Identify which cell holds the provided text, then report its [X, Y] central coordinate. 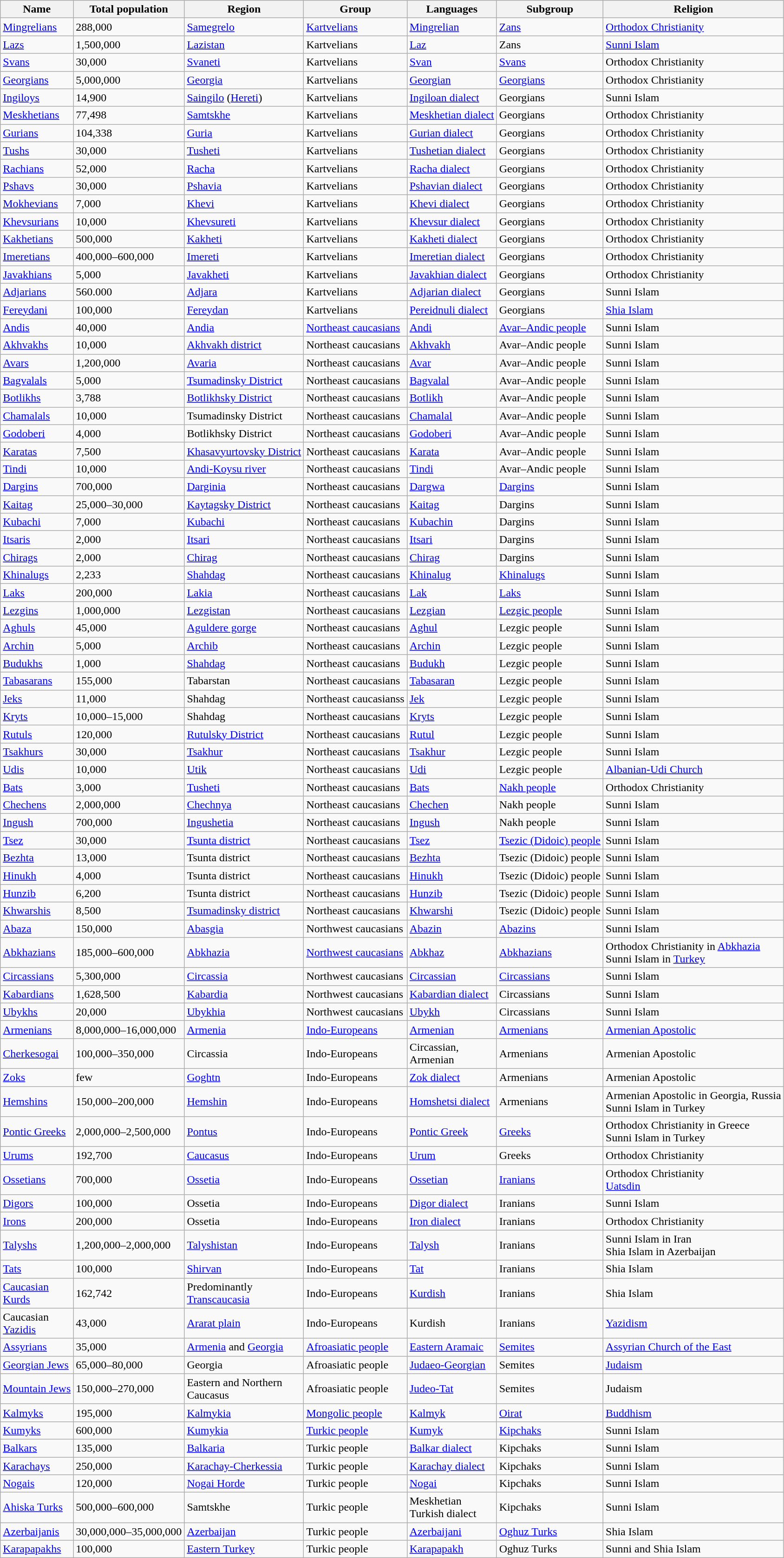
Sunni and Shia Islam [694, 1549]
Azerbaijani [451, 1532]
3,000 [129, 787]
Armenian [451, 1029]
Gurians [37, 133]
Tats [37, 1269]
Meskhetian dialect [451, 115]
Tsakhurs [37, 752]
Buddhism [694, 1413]
Karapapakhs [37, 1549]
Armenia and Georgia [244, 1347]
Orthodox Christianity in GreeceSunni Islam in Turkey [694, 1132]
5,300,000 [129, 976]
few [129, 1077]
Karachay dialect [451, 1466]
Botlikhs [37, 398]
Ossetian [451, 1180]
Dargwa [451, 486]
Bagvalals [37, 380]
30,000,000–35,000,000 [129, 1532]
Ingushetia [244, 823]
Chechnya [244, 805]
104,338 [129, 133]
Adjarians [37, 292]
52,000 [129, 168]
Chechen [451, 805]
Assyrians [37, 1347]
Tabarstan [244, 681]
Avar [451, 363]
Ararat plain [244, 1323]
Eastern and NorthernCaucasus [244, 1389]
CaucasianKurds [37, 1293]
600,000 [129, 1430]
Kubachin [451, 522]
560.000 [129, 292]
Balkar dialect [451, 1448]
Akhvakhs [37, 345]
Armenian Apostolic in Georgia, RussiaSunni Islam in Turkey [694, 1101]
CaucasianYazidis [37, 1323]
Goghtn [244, 1077]
Jeks [37, 699]
Svan [451, 62]
Pshavia [244, 186]
Imeretians [37, 257]
Digor dialect [451, 1204]
Samegrelo [244, 27]
Budukh [451, 663]
Kalmyk [451, 1413]
Lezgian [451, 610]
Akhvakh [451, 345]
Imeretian dialect [451, 257]
35,000 [129, 1347]
1,500,000 [129, 45]
1,000 [129, 663]
Khevsurians [37, 222]
1,628,500 [129, 994]
Tat [451, 1269]
192,700 [129, 1156]
Akhvakh district [244, 345]
Pontic Greek [451, 1132]
Kalmykia [244, 1413]
Armenia [244, 1029]
Oirat [550, 1413]
Karachay-Cherkessia [244, 1466]
Chirags [37, 557]
Aghuls [37, 628]
Orthodox Christianity in AbkhaziaSunni Islam in Turkey [694, 952]
Rutul [451, 734]
Balkaria [244, 1448]
Kumyks [37, 1430]
500,000–600,000 [129, 1508]
Karapapakh [451, 1549]
Guria [244, 133]
Kalmyks [37, 1413]
20,000 [129, 1012]
Chamalals [37, 416]
Pontic Greeks [37, 1132]
Lezgins [37, 610]
Rutulsky District [244, 734]
1,200,000–2,000,000 [129, 1245]
Georgian [451, 80]
Ossetians [37, 1180]
Javakhian dialect [451, 275]
Saingilo (Hereti) [244, 98]
Adjarian dialect [451, 292]
65,000–80,000 [129, 1365]
Abkhazia [244, 952]
Javakheti [244, 275]
Judaeo-Georgian [451, 1365]
Tabasaran [451, 681]
Nogai [451, 1484]
2,000,000 [129, 805]
Talyshistan [244, 1245]
Lak [451, 593]
Avaria [244, 363]
Ubykhia [244, 1012]
400,000–600,000 [129, 257]
40,000 [129, 327]
Kakheti dialect [451, 239]
185,000–600,000 [129, 952]
Avars [37, 363]
Mokhevians [37, 203]
Judeo-Tat [451, 1389]
2,233 [129, 575]
3,788 [129, 398]
Irons [37, 1221]
Hemshin [244, 1101]
Tushetian dialect [451, 151]
Group [355, 9]
Adjara [244, 292]
Rachians [37, 168]
Jek [451, 699]
Karachays [37, 1466]
Tushs [37, 151]
Khevsureti [244, 222]
Utik [244, 769]
Mountain Jews [37, 1389]
Abkhaz [451, 952]
Budukhs [37, 663]
Khasavyurtovsky District [244, 451]
1,000,000 [129, 610]
Pontus [244, 1132]
288,000 [129, 27]
1,200,000 [129, 363]
Ubykhs [37, 1012]
Khevsur dialect [451, 222]
Ingiloan dialect [451, 98]
Fereydan [244, 310]
500,000 [129, 239]
Homshetsi dialect [451, 1101]
Meskhetians [37, 115]
Nogais [37, 1484]
Karatas [37, 451]
14,900 [129, 98]
45,000 [129, 628]
Tabasarans [37, 681]
Pshavian dialect [451, 186]
Khevi [244, 203]
Laz [451, 45]
150,000–270,000 [129, 1389]
Sunni Islam in IranShia Islam in Azerbaijan [694, 1245]
Languages [451, 9]
Religion [694, 9]
Ahiska Turks [37, 1508]
135,000 [129, 1448]
Assyrian Church of the East [694, 1347]
6,200 [129, 893]
Kaytagsky District [244, 504]
5,000,000 [129, 80]
Archib [244, 646]
Name [37, 9]
Northeast caucasianss [355, 699]
Mongolic people [355, 1413]
Talysh [451, 1245]
100,000–350,000 [129, 1054]
8,000,000–16,000,000 [129, 1029]
Abasgia [244, 929]
Khevi dialect [451, 203]
Gurian dialect [451, 133]
Kabardia [244, 994]
Cherkesogai [37, 1054]
Yazidism [694, 1323]
Andi [451, 327]
Rutuls [37, 734]
Kakheti [244, 239]
Iron dialect [451, 1221]
Shirvan [244, 1269]
Khwarshi [451, 911]
Kabardian dialect [451, 994]
Chechens [37, 805]
Botlikh [451, 398]
Total population [129, 9]
Mingrelians [37, 27]
Ubykh [451, 1012]
77,498 [129, 115]
Darginia [244, 486]
Bagvalal [451, 380]
195,000 [129, 1413]
Zoks [37, 1077]
250,000 [129, 1466]
Georgian Jews [37, 1365]
Azerbaijanis [37, 1532]
Nogai Horde [244, 1484]
Lakia [244, 593]
Azerbaijan [244, 1532]
Aguldere gorge [244, 628]
Lazistan [244, 45]
Udi [451, 769]
155,000 [129, 681]
Ingiloys [37, 98]
Balkars [37, 1448]
7,500 [129, 451]
Lazs [37, 45]
Abaza [37, 929]
11,000 [129, 699]
Kakhetians [37, 239]
Fereydani [37, 310]
13,000 [129, 858]
Kumyk [451, 1430]
Hemshins [37, 1101]
Andis [37, 327]
Racha dialect [451, 168]
Pshavs [37, 186]
Andi-Koysu river [244, 469]
Eastern Aramaic [451, 1347]
Orthodox ChristianityUatsdin [694, 1180]
Racha [244, 168]
25,000–30,000 [129, 504]
150,000 [129, 929]
MeskhetianTurkish dialect [451, 1508]
Tsumadinsky district [244, 911]
Digors [37, 1204]
Circassian,Armenian [451, 1054]
Khwarshis [37, 911]
Caucasus [244, 1156]
2,000,000–2,500,000 [129, 1132]
8,500 [129, 911]
Urums [37, 1156]
Eastern Turkey [244, 1549]
Karata [451, 451]
Talyshs [37, 1245]
Svaneti [244, 62]
Itsaris [37, 540]
Region [244, 9]
PredominantlyTranscaucasia [244, 1293]
Lezgistan [244, 610]
Abazins [550, 929]
Aghul [451, 628]
43,000 [129, 1323]
Imereti [244, 257]
Kumykia [244, 1430]
162,742 [129, 1293]
10,000–15,000 [129, 716]
Udis [37, 769]
Khinalug [451, 575]
150,000–200,000 [129, 1101]
Zok dialect [451, 1077]
Circassian [451, 976]
Abazin [451, 929]
Mingrelian [451, 27]
Pereidnuli dialect [451, 310]
Urum [451, 1156]
Andia [244, 327]
Subgroup [550, 9]
Albanian-Udi Church [694, 769]
Chamalal [451, 416]
Javakhians [37, 275]
Kabardians [37, 994]
